Detect which cell encompasses the target text, then output its (X, Y) center coordinate. 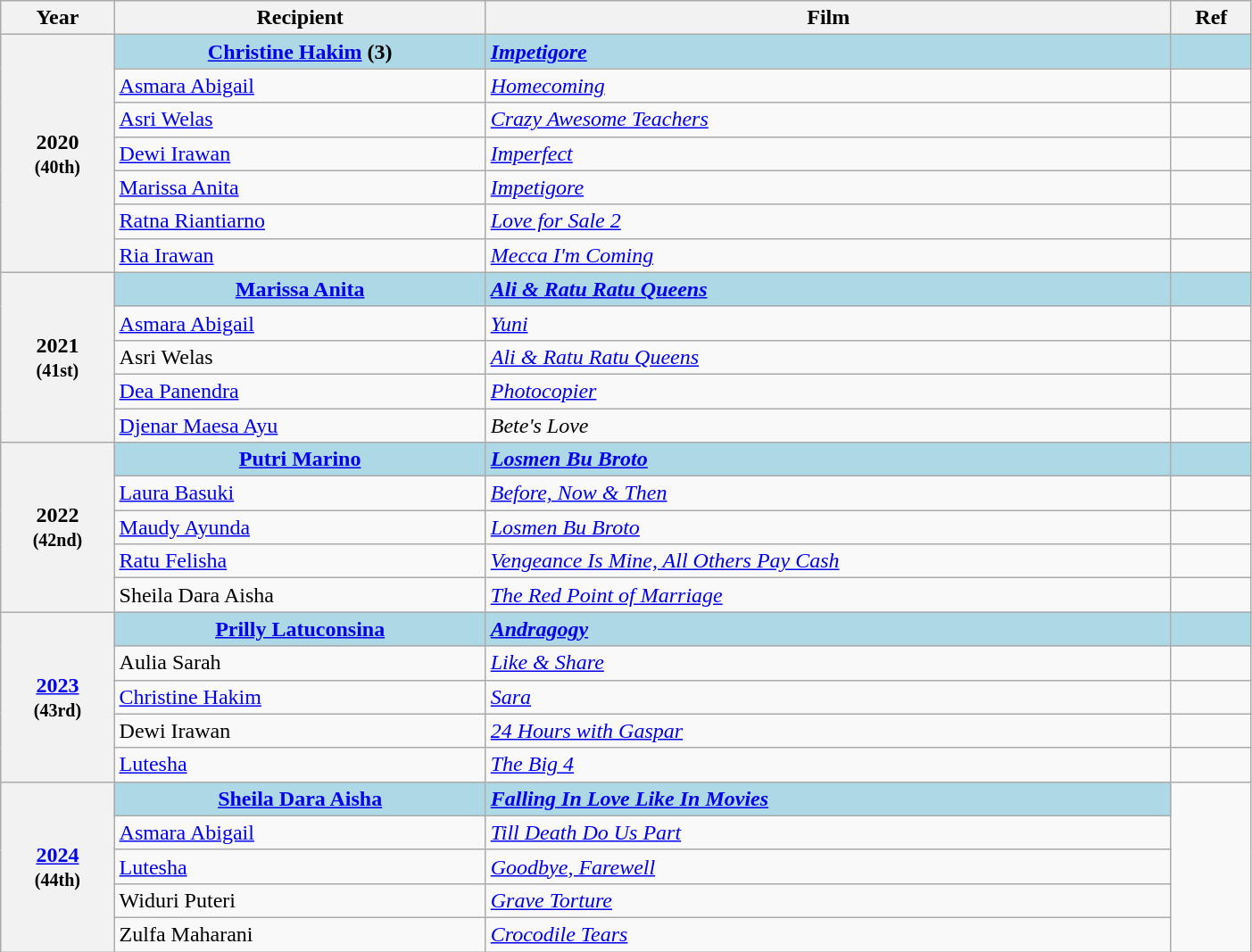
Homecoming (828, 86)
Recipient (300, 18)
Widuri Puteri (300, 900)
Prilly Latuconsina (300, 629)
Crazy Awesome Teachers (828, 120)
Aulia Sarah (300, 663)
24 Hours with Gaspar (828, 731)
Putri Marino (300, 459)
Christine Hakim (300, 697)
2023(43rd) (57, 697)
Andragogy (828, 629)
Year (57, 18)
2024(44th) (57, 866)
Photocopier (828, 391)
2022(42nd) (57, 527)
Zulfa Maharani (300, 934)
Love for Sale 2 (828, 221)
Dea Panendra (300, 391)
Grave Torture (828, 900)
Sara (828, 697)
Laura Basuki (300, 493)
Before, Now & Then (828, 493)
Vengeance Is Mine, All Others Pay Cash (828, 561)
Imperfect (828, 153)
Goodbye, Farewell (828, 866)
Djenar Maesa Ayu (300, 426)
Maudy Ayunda (300, 527)
Falling In Love Like In Movies (828, 799)
Christine Hakim (3) (300, 52)
Ref (1211, 18)
Till Death Do Us Part (828, 832)
Ratu Felisha (300, 561)
Ria Irawan (300, 255)
Crocodile Tears (828, 934)
2020(40th) (57, 153)
Mecca I'm Coming (828, 255)
Like & Share (828, 663)
The Red Point of Marriage (828, 595)
2021(41st) (57, 357)
Film (828, 18)
Ratna Riantiarno (300, 221)
Yuni (828, 323)
The Big 4 (828, 765)
Bete's Love (828, 426)
